Return the [X, Y] coordinate for the center point of the cell that contains the specified text.  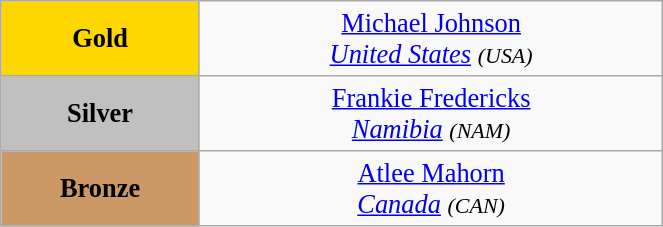
Silver [100, 112]
Gold [100, 38]
Michael JohnsonUnited States (USA) [430, 38]
Frankie FredericksNamibia (NAM) [430, 112]
Atlee MahornCanada (CAN) [430, 188]
Bronze [100, 188]
